Scan for the cell matching the given text and deliver its [x, y] coordinate at center. 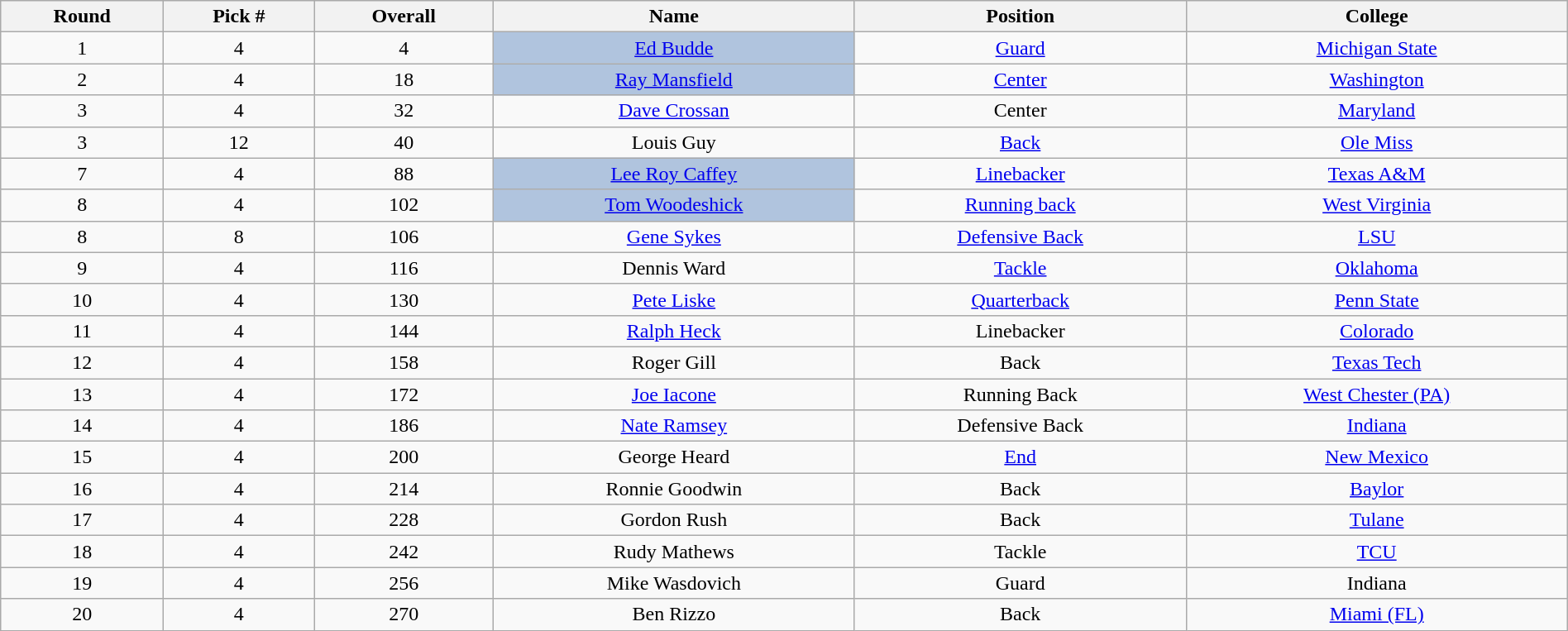
Running Back [1021, 394]
10 [83, 299]
Washington [1376, 79]
Quarterback [1021, 299]
11 [83, 331]
Position [1021, 17]
Miami (FL) [1376, 614]
172 [404, 394]
Dennis Ward [673, 268]
Rudy Mathews [673, 552]
College [1376, 17]
Tom Woodeshick [673, 205]
Ronnie Goodwin [673, 489]
130 [404, 299]
19 [83, 583]
Ed Budde [673, 48]
214 [404, 489]
9 [83, 268]
Colorado [1376, 331]
200 [404, 457]
Running back [1021, 205]
West Virginia [1376, 205]
TCU [1376, 552]
32 [404, 111]
1 [83, 48]
Ben Rizzo [673, 614]
Penn State [1376, 299]
Pete Liske [673, 299]
End [1021, 457]
Oklahoma [1376, 268]
Ray Mansfield [673, 79]
Joe Iacone [673, 394]
256 [404, 583]
40 [404, 142]
2 [83, 79]
Texas A&M [1376, 174]
George Heard [673, 457]
New Mexico [1376, 457]
102 [404, 205]
Overall [404, 17]
Dave Crossan [673, 111]
Lee Roy Caffey [673, 174]
242 [404, 552]
Baylor [1376, 489]
Louis Guy [673, 142]
158 [404, 362]
Mike Wasdovich [673, 583]
17 [83, 520]
20 [83, 614]
Texas Tech [1376, 362]
LSU [1376, 237]
Roger Gill [673, 362]
Gene Sykes [673, 237]
14 [83, 426]
Ole Miss [1376, 142]
15 [83, 457]
Nate Ramsey [673, 426]
Ralph Heck [673, 331]
13 [83, 394]
88 [404, 174]
Tulane [1376, 520]
270 [404, 614]
186 [404, 426]
Pick # [239, 17]
West Chester (PA) [1376, 394]
7 [83, 174]
Name [673, 17]
228 [404, 520]
106 [404, 237]
16 [83, 489]
Gordon Rush [673, 520]
144 [404, 331]
Maryland [1376, 111]
Round [83, 17]
Michigan State [1376, 48]
116 [404, 268]
